Extract the (X, Y) coordinate from the center of the cell holding the provided text.  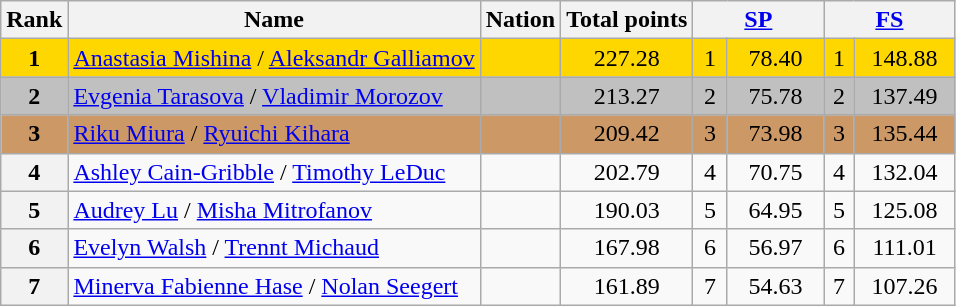
78.40 (776, 58)
Anastasia Mishina / Aleksandr Galliamov (274, 58)
135.44 (904, 134)
Audrey Lu / Misha Mitrofanov (274, 210)
Nation (520, 20)
64.95 (776, 210)
70.75 (776, 172)
SP (758, 20)
Rank (34, 20)
202.79 (627, 172)
132.04 (904, 172)
Ashley Cain-Gribble / Timothy LeDuc (274, 172)
Evgenia Tarasova / Vladimir Morozov (274, 96)
75.78 (776, 96)
FS (890, 20)
56.97 (776, 248)
111.01 (904, 248)
209.42 (627, 134)
213.27 (627, 96)
Total points (627, 20)
148.88 (904, 58)
125.08 (904, 210)
161.89 (627, 286)
Minerva Fabienne Hase / Nolan Seegert (274, 286)
227.28 (627, 58)
Evelyn Walsh / Trennt Michaud (274, 248)
73.98 (776, 134)
54.63 (776, 286)
137.49 (904, 96)
167.98 (627, 248)
107.26 (904, 286)
Riku Miura / Ryuichi Kihara (274, 134)
190.03 (627, 210)
Name (274, 20)
